Detect which cell encompasses the target text, then output its [x, y] center coordinate. 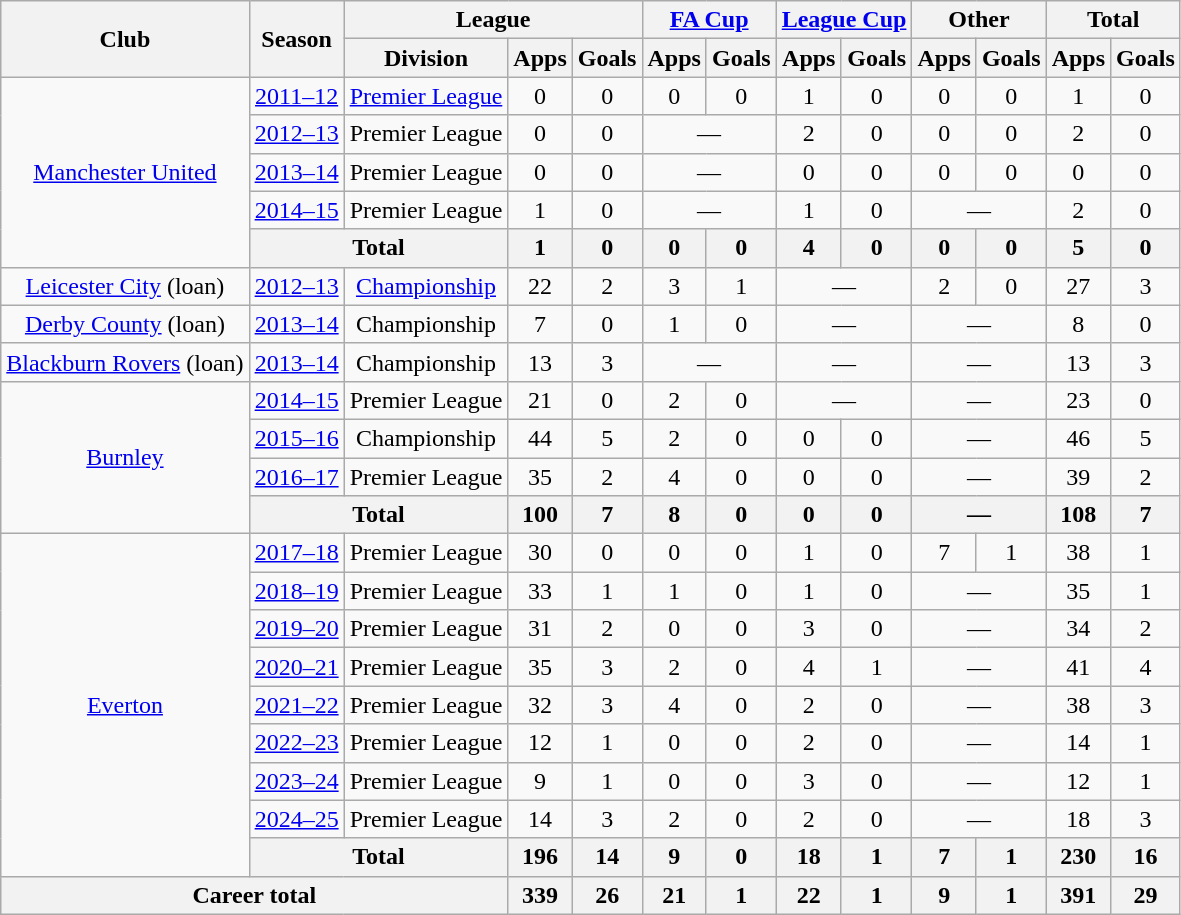
29 [1146, 895]
2021–22 [296, 705]
Division [426, 58]
33 [540, 591]
2018–19 [296, 591]
46 [1078, 438]
Other [979, 20]
26 [607, 895]
27 [1078, 286]
2023–24 [296, 781]
41 [1078, 667]
16 [1146, 857]
Manchester United [125, 172]
League [493, 20]
Blackburn Rovers (loan) [125, 362]
100 [540, 515]
108 [1078, 515]
31 [540, 629]
FA Cup [709, 20]
2022–23 [296, 743]
Leicester City (loan) [125, 286]
League Cup [844, 20]
Everton [125, 706]
Season [296, 39]
2019–20 [296, 629]
32 [540, 705]
Derby County (loan) [125, 324]
Career total [254, 895]
391 [1078, 895]
196 [540, 857]
2017–18 [296, 553]
339 [540, 895]
2020–21 [296, 667]
2015–16 [296, 438]
Burnley [125, 457]
Club [125, 39]
2011–12 [296, 96]
23 [1078, 400]
30 [540, 553]
2024–25 [296, 819]
34 [1078, 629]
39 [1078, 477]
44 [540, 438]
2016–17 [296, 477]
230 [1078, 857]
